Pinpoint the cell where the given text exists, returning its [x, y] midpoint coordinate. 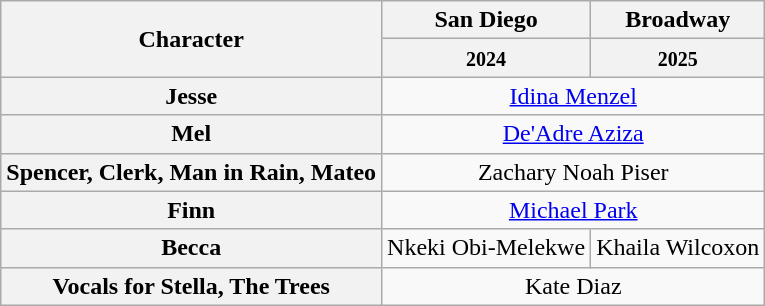
Kate Diaz [574, 286]
De'Adre Aziza [574, 134]
2025 [678, 58]
Character [192, 39]
Broadway [678, 20]
Zachary Noah Piser [574, 172]
2024 [486, 58]
Michael Park [574, 210]
Vocals for Stella, The Trees [192, 286]
Becca [192, 248]
Spencer, Clerk, Man in Rain, Mateo [192, 172]
San Diego [486, 20]
Mel [192, 134]
Nkeki Obi-Melekwe [486, 248]
Jesse [192, 96]
Khaila Wilcoxon [678, 248]
Idina Menzel [574, 96]
Finn [192, 210]
